Locate the cell with the specified text and output its (X, Y) center coordinate. 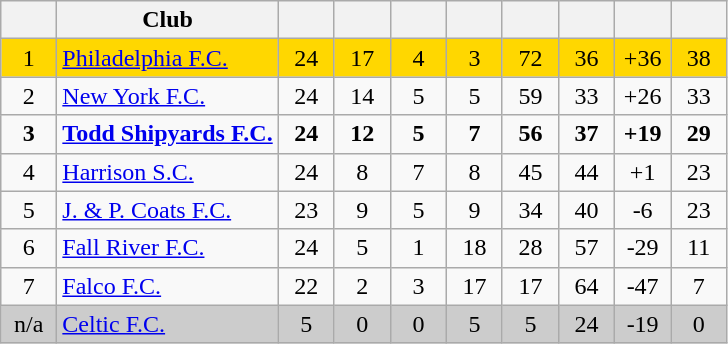
-6 (643, 210)
59 (530, 96)
29 (699, 134)
11 (699, 248)
n/a (29, 324)
37 (587, 134)
+26 (643, 96)
40 (587, 210)
Club (168, 20)
14 (362, 96)
Todd Shipyards F.C. (168, 134)
Celtic F.C. (168, 324)
New York F.C. (168, 96)
+1 (643, 172)
J. & P. Coats F.C. (168, 210)
57 (587, 248)
-47 (643, 286)
34 (530, 210)
72 (530, 58)
Philadelphia F.C. (168, 58)
28 (530, 248)
Falco F.C. (168, 286)
Fall River F.C. (168, 248)
64 (587, 286)
22 (306, 286)
+19 (643, 134)
56 (530, 134)
36 (587, 58)
6 (29, 248)
18 (474, 248)
44 (587, 172)
Harrison S.C. (168, 172)
45 (530, 172)
-19 (643, 324)
12 (362, 134)
-29 (643, 248)
+36 (643, 58)
38 (699, 58)
